Return [x, y] of the center of cell containing provided text 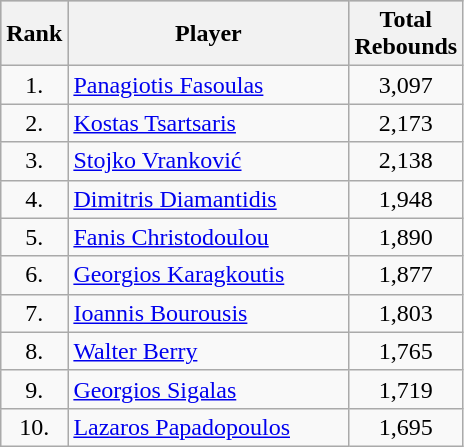
Dimitris Diamantidis [208, 199]
Player [208, 34]
1,890 [406, 237]
8. [34, 351]
1,719 [406, 389]
Lazaros Papadopoulos [208, 427]
3. [34, 161]
Georgios Karagkoutis [208, 275]
1. [34, 85]
5. [34, 237]
4. [34, 199]
7. [34, 313]
1,803 [406, 313]
2,138 [406, 161]
Ioannis Bourousis [208, 313]
2. [34, 123]
1,877 [406, 275]
10. [34, 427]
Panagiotis Fasoulas [208, 85]
6. [34, 275]
2,173 [406, 123]
Walter Berry [208, 351]
Stojko Vranković [208, 161]
Georgios Sigalas [208, 389]
1,948 [406, 199]
Total Rebounds [406, 34]
Rank [34, 34]
3,097 [406, 85]
9. [34, 389]
Kostas Tsartsaris [208, 123]
1,695 [406, 427]
1,765 [406, 351]
Fanis Christodoulou [208, 237]
